Detect which cell encompasses the target text, then output its (x, y) center coordinate. 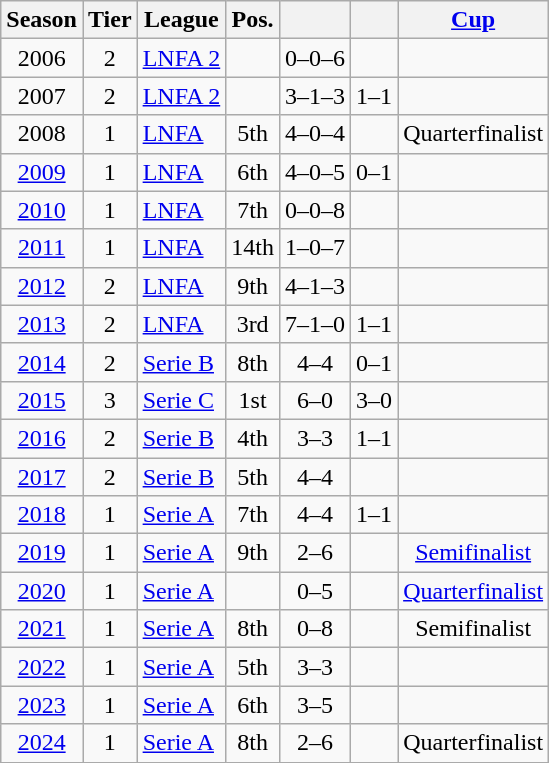
3–0 (374, 400)
2012 (42, 286)
2010 (42, 210)
2016 (42, 438)
3–5 (314, 705)
6–0 (314, 400)
Tier (110, 20)
Season (42, 20)
4–0–4 (314, 134)
2015 (42, 400)
2017 (42, 477)
3rd (253, 324)
2007 (42, 96)
4–0–5 (314, 172)
14th (253, 248)
2021 (42, 629)
2023 (42, 705)
3 (110, 400)
2008 (42, 134)
0–5 (314, 591)
2022 (42, 667)
2013 (42, 324)
0–8 (314, 629)
2011 (42, 248)
0–0–8 (314, 210)
League (182, 20)
Pos. (253, 20)
2024 (42, 743)
0–0–6 (314, 58)
2009 (42, 172)
7–1–0 (314, 324)
4th (253, 438)
2018 (42, 515)
2006 (42, 58)
4–1–3 (314, 286)
1–0–7 (314, 248)
Cup (474, 20)
Serie C (182, 400)
2020 (42, 591)
1st (253, 400)
2019 (42, 553)
3–1–3 (314, 96)
2014 (42, 362)
